Return [X, Y] of the center of cell containing provided text 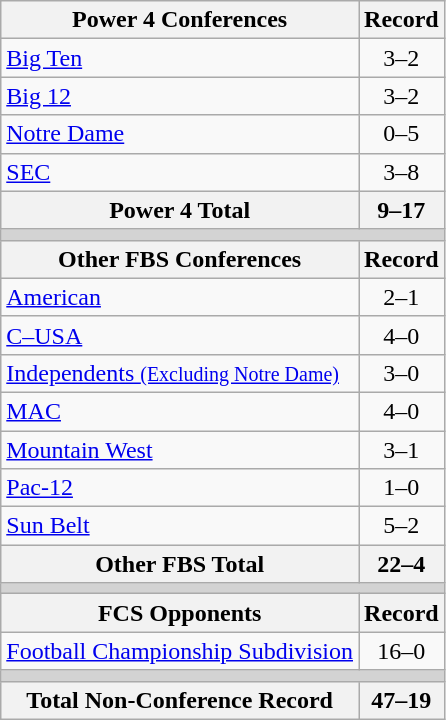
C–USA [180, 335]
Big 12 [180, 96]
FCS Opponents [180, 613]
2–1 [402, 297]
3–8 [402, 172]
Football Championship Subdivision [180, 651]
9–17 [402, 210]
Independents (Excluding Notre Dame) [180, 373]
3–1 [402, 449]
Big Ten [180, 58]
Pac-12 [180, 488]
Other FBS Total [180, 564]
22–4 [402, 564]
16–0 [402, 651]
MAC [180, 411]
3–0 [402, 373]
Sun Belt [180, 526]
SEC [180, 172]
47–19 [402, 700]
1–0 [402, 488]
Power 4 Conferences [180, 20]
American [180, 297]
Total Non-Conference Record [180, 700]
0–5 [402, 134]
Notre Dame [180, 134]
Mountain West [180, 449]
Other FBS Conferences [180, 259]
5–2 [402, 526]
Power 4 Total [180, 210]
